For the text-containing cell, return its midpoint in (X, Y) coordinate format. 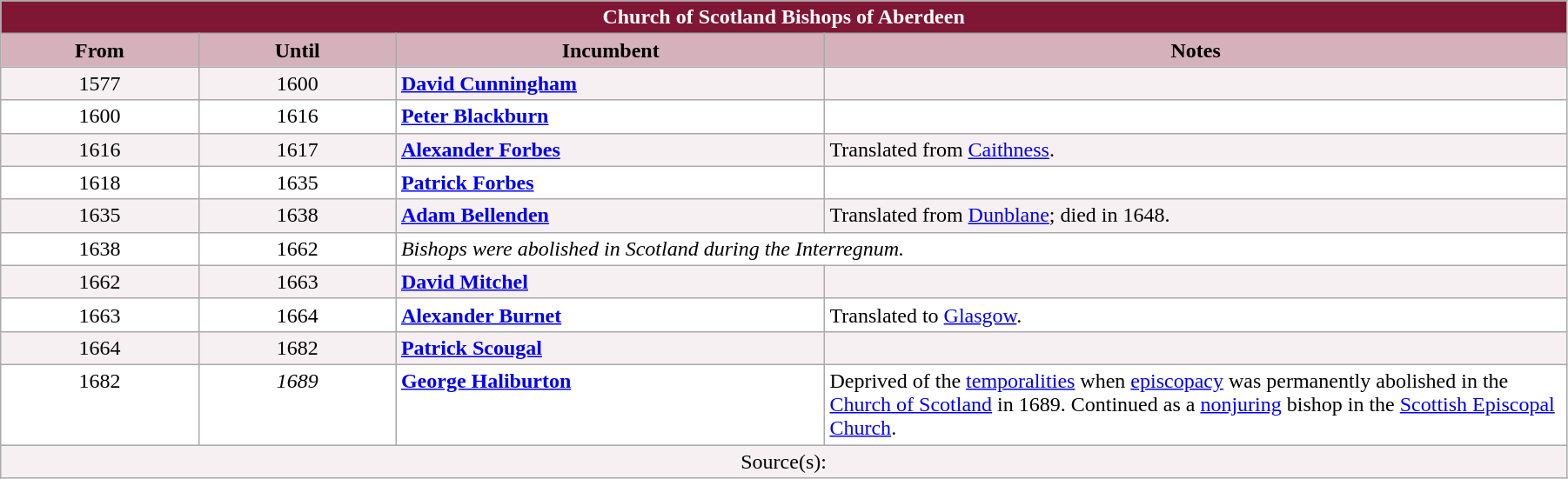
David Cunningham (611, 83)
George Haliburton (611, 404)
1617 (298, 150)
Alexander Burnet (611, 315)
Patrick Scougal (611, 348)
From (99, 50)
Source(s): (784, 462)
1618 (99, 183)
1689 (298, 404)
Until (298, 50)
Notes (1196, 50)
1577 (99, 83)
Peter Blackburn (611, 116)
Patrick Forbes (611, 183)
Translated from Caithness. (1196, 150)
Incumbent (611, 50)
Alexander Forbes (611, 150)
Church of Scotland Bishops of Aberdeen (784, 17)
Translated to Glasgow. (1196, 315)
Adam Bellenden (611, 216)
David Mitchel (611, 282)
Bishops were abolished in Scotland during the Interregnum. (982, 249)
Translated from Dunblane; died in 1648. (1196, 216)
